Detect which cell encompasses the target text, then output its [x, y] center coordinate. 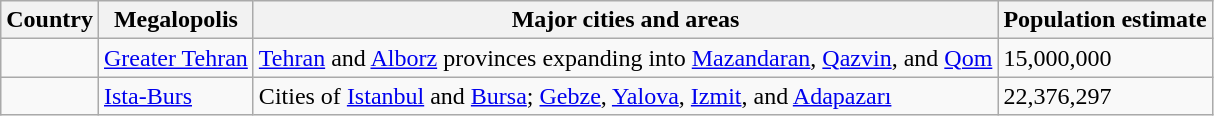
Tehran and Alborz provinces expanding into Mazandaran, Qazvin, and Qom [626, 58]
Ista-Burs [176, 96]
Country [50, 20]
Population estimate [1105, 20]
22,376,297 [1105, 96]
Megalopolis [176, 20]
15,000,000 [1105, 58]
Greater Tehran [176, 58]
Cities of Istanbul and Bursa; Gebze, Yalova, Izmit, and Adapazarı [626, 96]
Major cities and areas [626, 20]
